Search for the cell housing the specified text and yield its (X, Y) center coordinate. 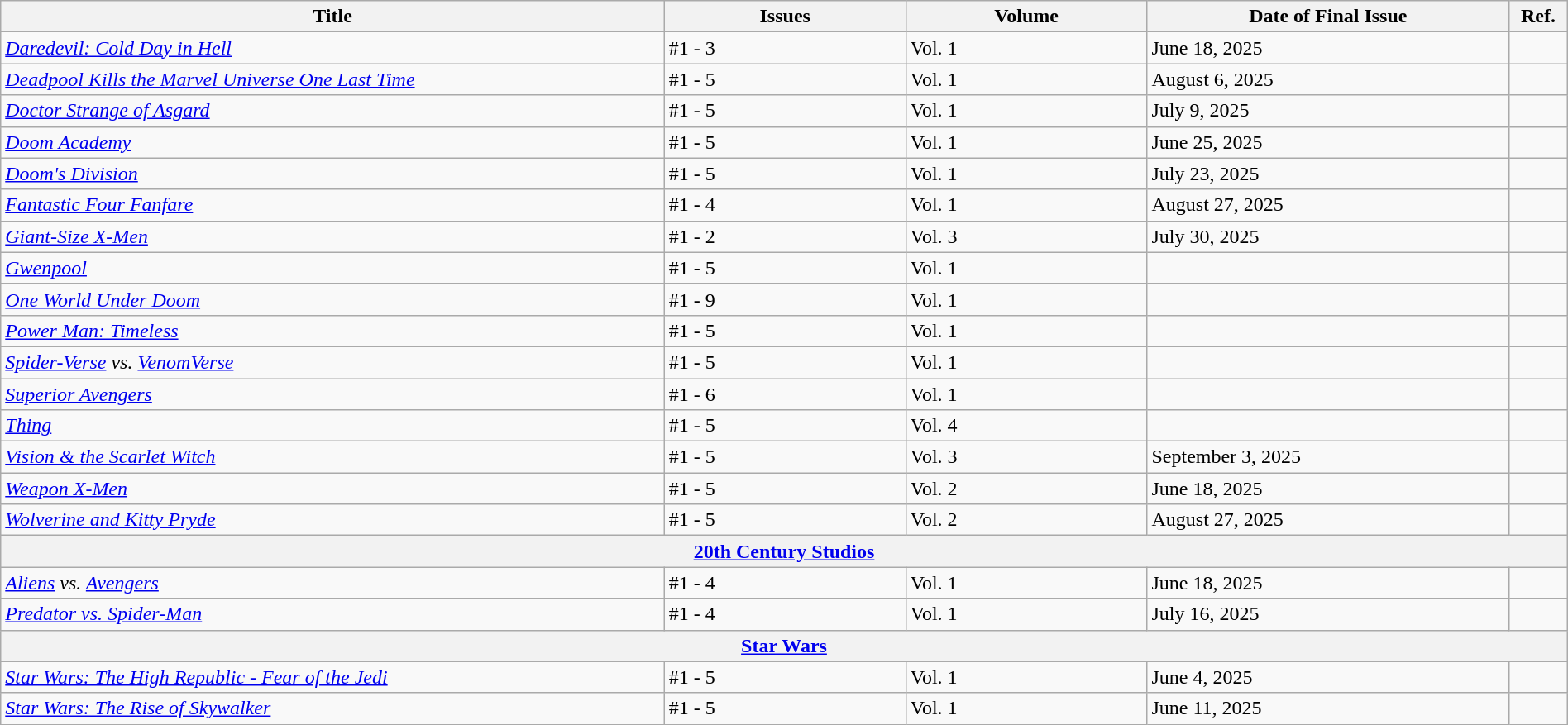
Daredevil: Cold Day in Hell (332, 48)
Doom Academy (332, 142)
Predator vs. Spider-Man (332, 614)
Spider-Verse vs. VenomVerse (332, 362)
Giant-Size X-Men (332, 236)
Star Wars: The Rise of Skywalker (332, 708)
August 6, 2025 (1328, 79)
One World Under Doom (332, 299)
Issues (785, 17)
#1 - 2 (785, 236)
Weapon X-Men (332, 489)
Doctor Strange of Asgard (332, 111)
Deadpool Kills the Marvel Universe One Last Time (332, 79)
July 23, 2025 (1328, 174)
Star Wars (784, 646)
June 4, 2025 (1328, 677)
June 11, 2025 (1328, 708)
Ref. (1538, 17)
Star Wars: The High Republic - Fear of the Jedi (332, 677)
#1 - 6 (785, 394)
#1 - 3 (785, 48)
Fantastic Four Fanfare (332, 205)
Aliens vs. Avengers (332, 583)
July 30, 2025 (1328, 236)
July 16, 2025 (1328, 614)
20th Century Studios (784, 551)
#1 - 9 (785, 299)
Doom's Division (332, 174)
Gwenpool (332, 268)
Superior Avengers (332, 394)
Power Man: Timeless (332, 331)
September 3, 2025 (1328, 457)
Thing (332, 426)
Wolverine and Kitty Pryde (332, 520)
Vol. 4 (1026, 426)
Title (332, 17)
Volume (1026, 17)
July 9, 2025 (1328, 111)
Date of Final Issue (1328, 17)
Vision & the Scarlet Witch (332, 457)
June 25, 2025 (1328, 142)
